For the text-containing cell, return its midpoint in (x, y) coordinate format. 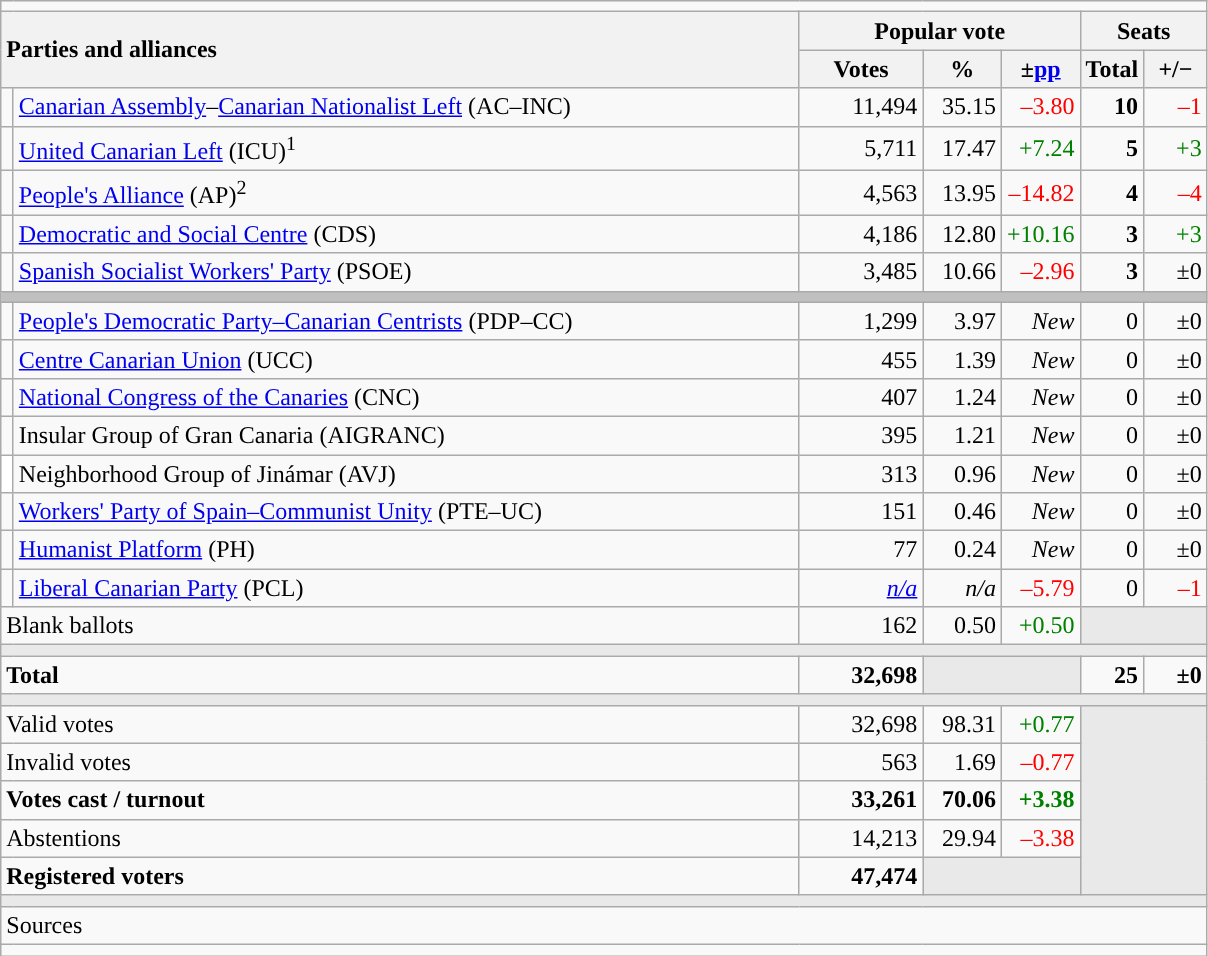
3.97 (962, 321)
–4 (1176, 194)
Humanist Platform (PH) (406, 550)
+10.16 (1040, 234)
Invalid votes (400, 762)
563 (861, 762)
5,711 (861, 148)
Insular Group of Gran Canaria (AIGRANC) (406, 435)
0.96 (962, 474)
Centre Canarian Union (UCC) (406, 359)
Neighborhood Group of Jinámar (AVJ) (406, 474)
+/− (1176, 69)
395 (861, 435)
33,261 (861, 800)
Seats (1144, 31)
1.69 (962, 762)
+7.24 (1040, 148)
Parties and alliances (400, 50)
% (962, 69)
–0.77 (1040, 762)
Votes (861, 69)
Workers' Party of Spain–Communist Unity (PTE–UC) (406, 512)
±pp (1040, 69)
+0.50 (1040, 626)
4,563 (861, 194)
70.06 (962, 800)
Sources (604, 925)
4 (1112, 194)
25 (1112, 675)
313 (861, 474)
11,494 (861, 107)
–5.79 (1040, 588)
1.24 (962, 397)
Democratic and Social Centre (CDS) (406, 234)
35.15 (962, 107)
162 (861, 626)
Liberal Canarian Party (PCL) (406, 588)
Blank ballots (400, 626)
Popular vote (940, 31)
47,474 (861, 876)
1.21 (962, 435)
13.95 (962, 194)
Abstentions (400, 838)
14,213 (861, 838)
Registered voters (400, 876)
4,186 (861, 234)
10 (1112, 107)
455 (861, 359)
Votes cast / turnout (400, 800)
People's Democratic Party–Canarian Centrists (PDP–CC) (406, 321)
12.80 (962, 234)
407 (861, 397)
5 (1112, 148)
0.46 (962, 512)
17.47 (962, 148)
People's Alliance (AP)2 (406, 194)
0.24 (962, 550)
–3.38 (1040, 838)
29.94 (962, 838)
10.66 (962, 272)
1.39 (962, 359)
–3.80 (1040, 107)
+0.77 (1040, 724)
Valid votes (400, 724)
–2.96 (1040, 272)
98.31 (962, 724)
151 (861, 512)
Spanish Socialist Workers' Party (PSOE) (406, 272)
–14.82 (1040, 194)
1,299 (861, 321)
0.50 (962, 626)
Canarian Assembly–Canarian Nationalist Left (AC–INC) (406, 107)
3,485 (861, 272)
77 (861, 550)
+3.38 (1040, 800)
National Congress of the Canaries (CNC) (406, 397)
United Canarian Left (ICU)1 (406, 148)
